Output the [X, Y] coordinate of the center of the cell containing the given text.  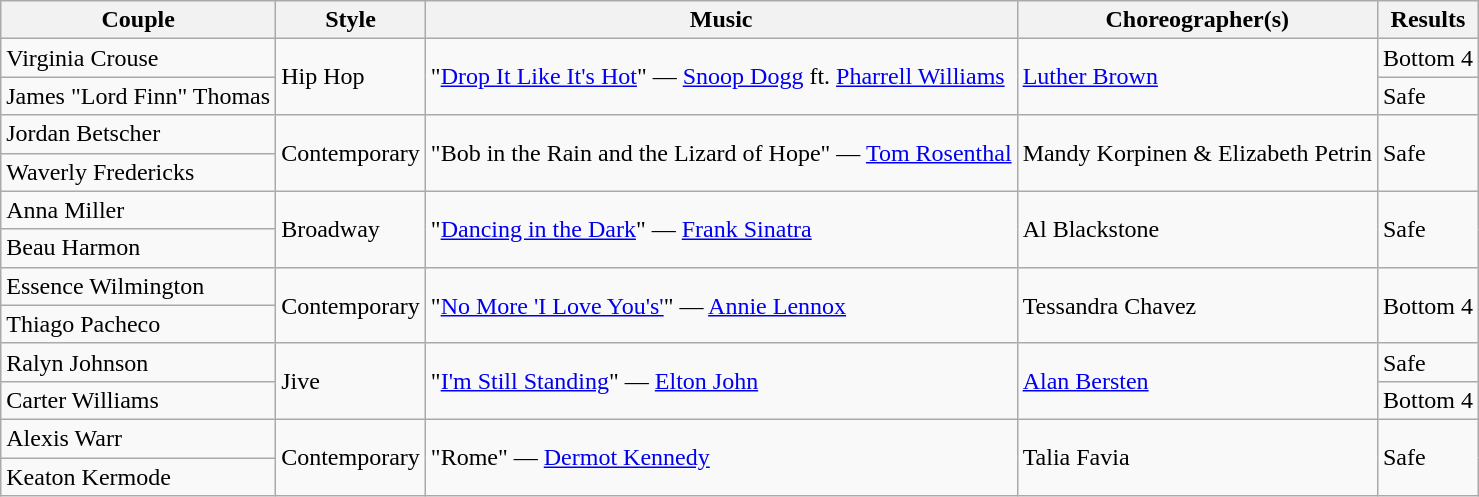
Style [351, 20]
Jordan Betscher [138, 134]
Ralyn Johnson [138, 362]
Anna Miller [138, 210]
Beau Harmon [138, 248]
"Rome" — Dermot Kennedy [721, 457]
Music [721, 20]
Results [1428, 20]
Couple [138, 20]
Hip Hop [351, 77]
"Drop It Like It's Hot" — Snoop Dogg ft. Pharrell Williams [721, 77]
Talia Favia [1197, 457]
Luther Brown [1197, 77]
Alexis Warr [138, 438]
Virginia Crouse [138, 58]
Waverly Fredericks [138, 172]
"Bob in the Rain and the Lizard of Hope" — Tom Rosenthal [721, 153]
Choreographer(s) [1197, 20]
Jive [351, 381]
James "Lord Finn" Thomas [138, 96]
"I'm Still Standing" — Elton John [721, 381]
Keaton Kermode [138, 477]
Broadway [351, 229]
"Dancing in the Dark" — Frank Sinatra [721, 229]
"No More 'I Love You's'" — Annie Lennox [721, 305]
Tessandra Chavez [1197, 305]
Al Blackstone [1197, 229]
Carter Williams [138, 400]
Essence Wilmington [138, 286]
Mandy Korpinen & Elizabeth Petrin [1197, 153]
Alan Bersten [1197, 381]
Thiago Pacheco [138, 324]
